Capture the cell that displays the provided text and extract its (X, Y) central coordinate. 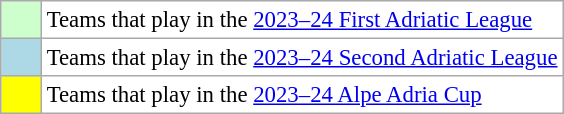
Teams that play in the 2023–24 Alpe Adria Cup (302, 95)
Teams that play in the 2023–24 Second Adriatic League (302, 58)
Teams that play in the 2023–24 First Adriatic League (302, 20)
